Capture the cell that displays the provided text and extract its [x, y] central coordinate. 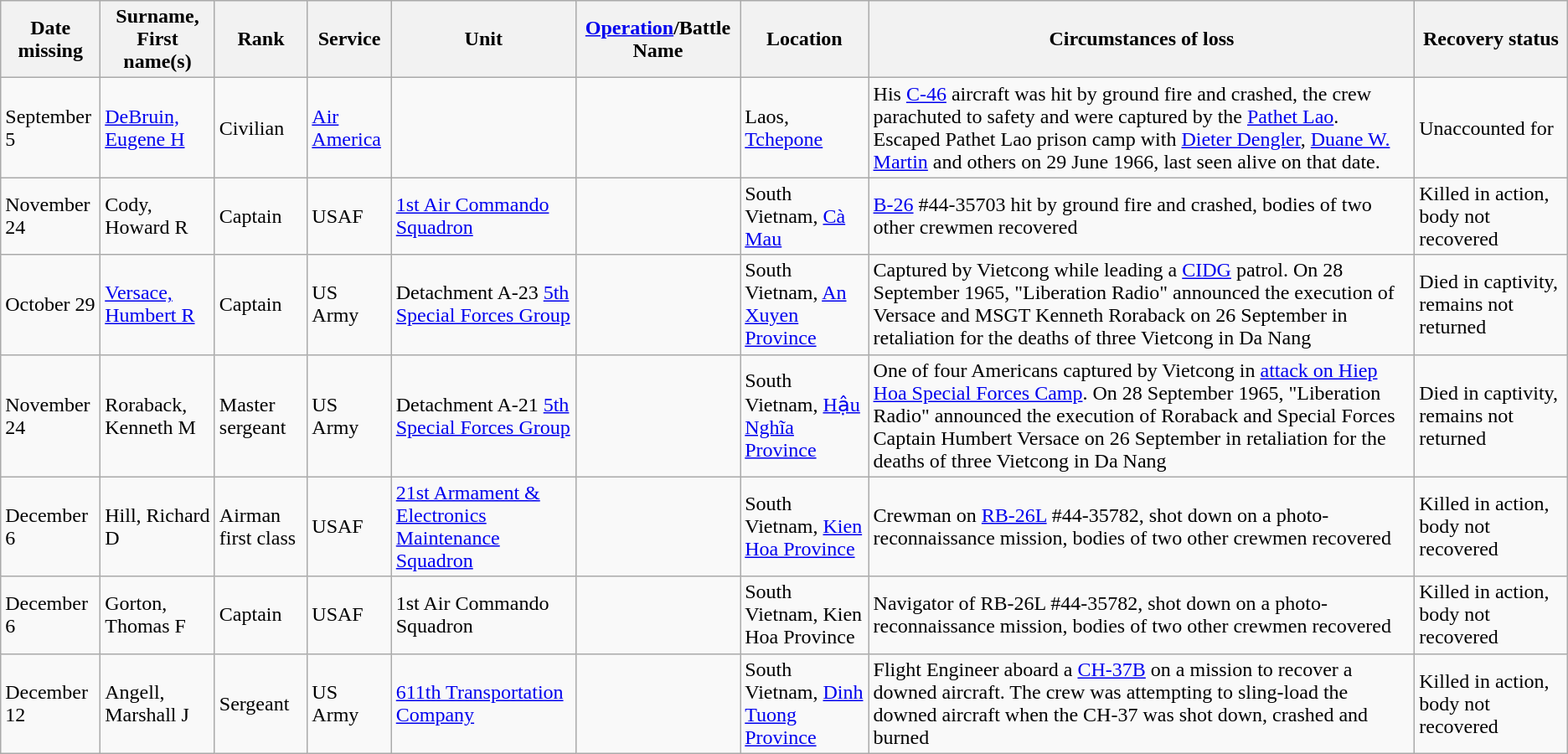
Operation/Battle Name [658, 39]
South Vietnam, Dinh Tuong Province [804, 704]
South Vietnam, Cà Mau [804, 216]
Surname, First name(s) [157, 39]
Hill, Richard D [157, 526]
Navigator of RB-26L #44-35782, shot down on a photo-reconnaissance mission, bodies of two other crewmen recovered [1142, 615]
Air America [349, 127]
Airman first class [261, 526]
Unaccounted for [1491, 127]
Versace, Humbert R [157, 305]
Civilian [261, 127]
Service [349, 39]
Detachment A-23 5th Special Forces Group [483, 305]
September 5 [50, 127]
Sergeant [261, 704]
Rank [261, 39]
Crewman on RB-26L #44-35782, shot down on a photo-reconnaissance mission, bodies of two other crewmen recovered [1142, 526]
Laos, Tchepone [804, 127]
South Vietnam, Hậu Nghĩa Province [804, 416]
Master sergeant [261, 416]
Date missing [50, 39]
Angell, Marshall J [157, 704]
Unit [483, 39]
Circumstances of loss [1142, 39]
December 12 [50, 704]
Detachment A-21 5th Special Forces Group [483, 416]
21st Armament & Electronics Maintenance Squadron [483, 526]
Cody, Howard R [157, 216]
B-26 #44-35703 hit by ground fire and crashed, bodies of two other crewmen recovered [1142, 216]
South Vietnam, An Xuyen Province [804, 305]
Gorton, Thomas F [157, 615]
Roraback, Kenneth M [157, 416]
Location [804, 39]
Recovery status [1491, 39]
611th Transportation Company [483, 704]
October 29 [50, 305]
DeBruin, Eugene H [157, 127]
